Find where the given text appears and provide that cell's center as [x, y] coordinate. 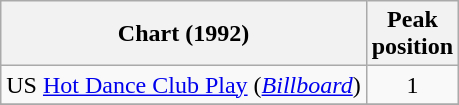
1 [412, 85]
Peakposition [412, 34]
US Hot Dance Club Play (Billboard) [184, 85]
Chart (1992) [184, 34]
